Identify which cell holds the provided text, then report its [x, y] central coordinate. 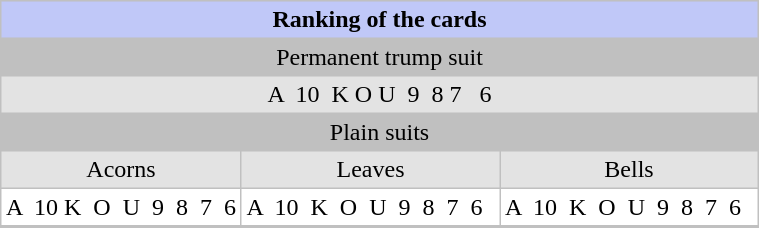
Acorns [122, 170]
Bells [630, 170]
Leaves [370, 170]
Permanent trump suit [380, 57]
Ranking of the cards [380, 20]
Plain suits [380, 132]
